Detect which cell encompasses the target text, then output its [X, Y] center coordinate. 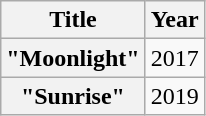
Year [174, 20]
Title [73, 20]
"Moonlight" [73, 58]
2017 [174, 58]
2019 [174, 96]
"Sunrise" [73, 96]
